Pinpoint the cell where the given text exists, returning its (x, y) midpoint coordinate. 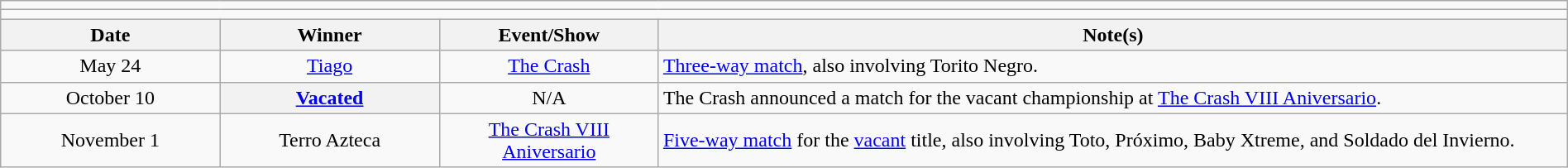
May 24 (111, 66)
Event/Show (549, 35)
Three-way match, also involving Torito Negro. (1113, 66)
N/A (549, 98)
Vacated (329, 98)
Note(s) (1113, 35)
The Crash announced a match for the vacant championship at The Crash VIII Aniversario. (1113, 98)
Winner (329, 35)
The Crash VIII Aniversario (549, 141)
The Crash (549, 66)
Terro Azteca (329, 141)
October 10 (111, 98)
Date (111, 35)
Five-way match for the vacant title, also involving Toto, Próximo, Baby Xtreme, and Soldado del Invierno. (1113, 141)
November 1 (111, 141)
Tiago (329, 66)
